Search for the cell housing the specified text and yield its (x, y) center coordinate. 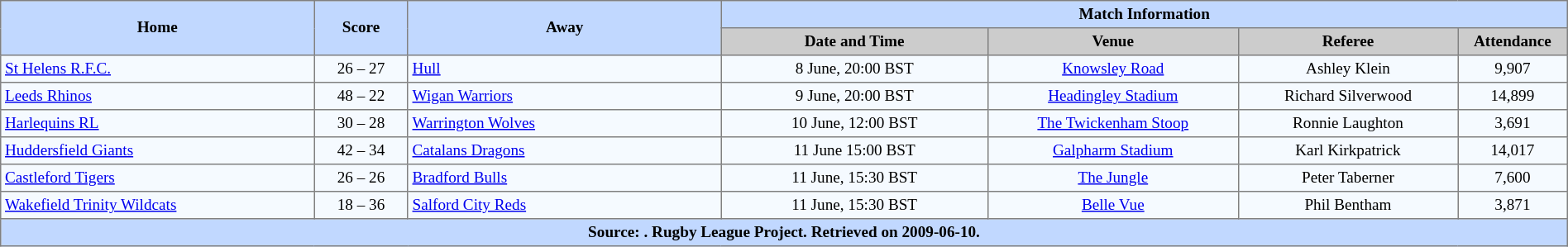
Match Information (1145, 15)
St Helens R.F.C. (157, 69)
8 June, 20:00 BST (854, 69)
Catalans Dragons (564, 150)
The Jungle (1113, 178)
14,017 (1513, 150)
30 – 28 (361, 124)
14,899 (1513, 96)
9,907 (1513, 69)
3,871 (1513, 205)
Phil Bentham (1348, 205)
Karl Kirkpatrick (1348, 150)
Knowsley Road (1113, 69)
Belle Vue (1113, 205)
Home (157, 28)
18 – 36 (361, 205)
Harlequins RL (157, 124)
26 – 27 (361, 69)
48 – 22 (361, 96)
Attendance (1513, 41)
Bradford Bulls (564, 178)
Source: . Rugby League Project. Retrieved on 2009-06-10. (784, 233)
Peter Taberner (1348, 178)
The Twickenham Stoop (1113, 124)
Headingley Stadium (1113, 96)
Wakefield Trinity Wildcats (157, 205)
Date and Time (854, 41)
Wigan Warriors (564, 96)
11 June 15:00 BST (854, 150)
Salford City Reds (564, 205)
Hull (564, 69)
Away (564, 28)
42 – 34 (361, 150)
10 June, 12:00 BST (854, 124)
Referee (1348, 41)
7,600 (1513, 178)
Score (361, 28)
Venue (1113, 41)
26 – 26 (361, 178)
Galpharm Stadium (1113, 150)
Leeds Rhinos (157, 96)
9 June, 20:00 BST (854, 96)
Ronnie Laughton (1348, 124)
Castleford Tigers (157, 178)
Richard Silverwood (1348, 96)
Huddersfield Giants (157, 150)
Ashley Klein (1348, 69)
3,691 (1513, 124)
Warrington Wolves (564, 124)
